For the text-containing cell, return its midpoint in [x, y] coordinate format. 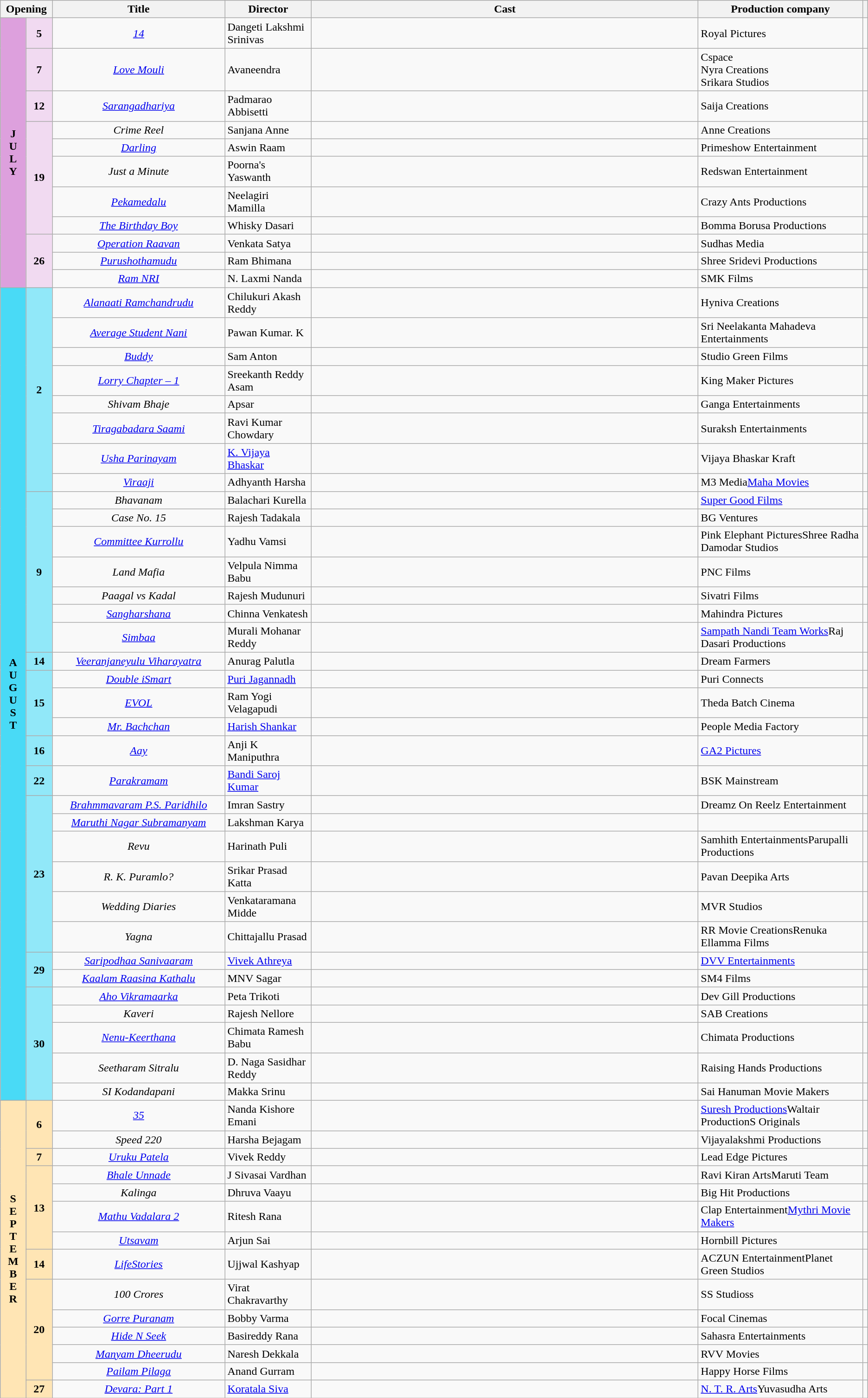
Studio Green Films [780, 357]
Production company [780, 9]
Srikar Prasad Katta [268, 877]
RR Movie CreationsRenuka Ellamma Films [780, 937]
Rajesh Mudunuri [268, 596]
16 [39, 750]
Crime Reel [139, 130]
JULY [13, 153]
Suraksh Entertainments [780, 429]
Director [268, 9]
Vijaya Bhaskar Kraft [780, 458]
Sahasra Entertainments [780, 1336]
Kaveri [139, 1013]
Bhale Unnade [139, 1175]
ACZUN EntertainmentPlanet Green Studios [780, 1264]
Kalinga [139, 1193]
Average Student Nani [139, 333]
Aswin Raam [268, 147]
R. K. Puramlo? [139, 877]
Harinath Puli [268, 846]
Pavan Deepika Arts [780, 877]
Nenu-Keerthana [139, 1037]
Samhith EntertainmentsParupalli Productions [780, 846]
Buddy [139, 357]
Pink Elephant PicturesShree Radha Damodar Studios [780, 542]
Crazy Ants Productions [780, 201]
Revu [139, 846]
30 [39, 1044]
Venkata Satya [268, 243]
Veeranjaneyulu Viharayatra [139, 661]
Shivam Bhaje [139, 404]
Saija Creations [780, 106]
AUGUST [13, 694]
Pailam Pilaga [139, 1371]
Virat Chakravarthy [268, 1294]
Ujjwal Kashyap [268, 1264]
Naresh Dekkala [268, 1353]
Ram Bhimana [268, 261]
Devara: Part 1 [139, 1389]
Yagna [139, 937]
BG Ventures [780, 518]
Seetharam Sitralu [139, 1068]
Ram Yogi Velagapudi [268, 703]
Whisky Dasari [268, 225]
Happy Horse Films [780, 1371]
King Maker Pictures [780, 380]
Chittajallu Prasad [268, 937]
26 [39, 261]
Dream Farmers [780, 661]
Puri Jagannadh [268, 679]
SI Kodandapani [139, 1092]
GA2 Pictures [780, 750]
15 [39, 702]
Double iSmart [139, 679]
MVR Studios [780, 906]
Royal Pictures [780, 33]
Sanjana Anne [268, 130]
Speed 220 [139, 1140]
Super Good Films [780, 500]
Puri Connects [780, 679]
Sreekanth Reddy Asam [268, 380]
SAB Creations [780, 1013]
Big Hit Productions [780, 1193]
K. Vijaya Bhaskar [268, 458]
Harish Shankar [268, 727]
Suresh ProductionsWaltair ProductionS Originals [780, 1116]
Adhyanth Harsha [268, 482]
SMK Films [780, 278]
Land Mafia [139, 571]
12 [39, 106]
Hyniva Creations [780, 302]
PNC Films [780, 571]
Just a Minute [139, 172]
Shree Sridevi Productions [780, 261]
J Sivasai Vardhan [268, 1175]
Ravi Kiran ArtsMaruti Team [780, 1175]
LifeStories [139, 1264]
Love Mouli [139, 70]
Clap EntertainmentMythri Movie Makers [780, 1216]
Case No. 15 [139, 518]
Yadhu Vamsi [268, 542]
Makka Srinu [268, 1092]
Pawan Kumar. K [268, 333]
Bobby Varma [268, 1318]
9 [39, 571]
Bomma Borusa Productions [780, 225]
Mathu Vadalara 2 [139, 1216]
Sri Neelakanta Mahadeva Entertainments [780, 333]
Rajesh Nellore [268, 1013]
M3 MediaMaha Movies [780, 482]
Lakshman Karya [268, 822]
Chimata Ramesh Babu [268, 1037]
Koratala Siva [268, 1389]
Vivek Reddy [268, 1157]
Kaalam Raasina Kathalu [139, 978]
Vivek Athreya [268, 961]
BSK Mainstream [780, 781]
Sivatri Films [780, 596]
Ritesh Rana [268, 1216]
N. Laxmi Nanda [268, 278]
Imran Sastry [268, 805]
22 [39, 781]
Neelagiri Mamilla [268, 201]
Rajesh Tadakala [268, 518]
Usha Parinayam [139, 458]
Ganga Entertainments [780, 404]
Sai Hanuman Movie Makers [780, 1092]
Viraaji [139, 482]
Redswan Entertainment [780, 172]
Chimata Productions [780, 1037]
SS Studioss [780, 1294]
Pekamedalu [139, 201]
6 [39, 1124]
Raising Hands Productions [780, 1068]
D. Naga Sasidhar Reddy [268, 1068]
Basireddy Rana [268, 1336]
MNV Sagar [268, 978]
Anurag Palutla [268, 661]
Ravi Kumar Chowdary [268, 429]
Anne Creations [780, 130]
Paagal vs Kadal [139, 596]
Dangeti Lakshmi Srinivas [268, 33]
Apsar [268, 404]
Mahindra Pictures [780, 613]
Anand Gurram [268, 1371]
Peta Trikoti [268, 996]
Lorry Chapter – 1 [139, 380]
Opening [26, 9]
Focal Cinemas [780, 1318]
5 [39, 33]
Sangharshana [139, 613]
Primeshow Entertainment [780, 147]
People Media Factory [780, 727]
Dreamz On Reelz Entertainment [780, 805]
Maruthi Nagar Subramanyam [139, 822]
Darling [139, 147]
The Birthday Boy [139, 225]
Mr. Bachchan [139, 727]
Chilukuri Akash Reddy [268, 302]
N. T. R. ArtsYuvasudha Arts [780, 1389]
Avaneendra [268, 70]
SM4 Films [780, 978]
Utsavam [139, 1240]
Anji K Maniputhra [268, 750]
Padmarao Abbisetti [268, 106]
Saripodhaa Sanivaaram [139, 961]
Sam Anton [268, 357]
Sarangadhariya [139, 106]
Brahmmavaram P.S. Paridhilo [139, 805]
Purushothamudu [139, 261]
Wedding Diaries [139, 906]
Tiragabadara Saami [139, 429]
Arjun Sai [268, 1240]
Title [139, 9]
Dhruva Vaayu [268, 1193]
Gorre Puranam [139, 1318]
Hide N Seek [139, 1336]
Operation Raavan [139, 243]
Bandi Saroj Kumar [268, 781]
Alanaati Ramchandrudu [139, 302]
Manyam Dheerudu [139, 1353]
Velpula Nimma Babu [268, 571]
Theda Batch Cinema [780, 703]
SEPTEMBER [13, 1250]
Chinna Venkatesh [268, 613]
Vijayalakshmi Productions [780, 1140]
Nanda Kishore Emani [268, 1116]
Bhavanam [139, 500]
Hornbill Pictures [780, 1240]
EVOL [139, 703]
RVV Movies [780, 1353]
Poorna's Yaswanth [268, 172]
Harsha Bejagam [268, 1140]
100 Crores [139, 1294]
Ram NRI [139, 278]
Parakramam [139, 781]
13 [39, 1208]
Aho Vikramaarka [139, 996]
29 [39, 969]
Aay [139, 750]
Venkataramana Midde [268, 906]
Sudhas Media [780, 243]
2 [39, 390]
Committee Kurrollu [139, 542]
23 [39, 874]
CspaceNyra CreationsSrikara Studios [780, 70]
19 [39, 178]
Cast [505, 9]
35 [139, 1116]
27 [39, 1389]
Lead Edge Pictures [780, 1157]
20 [39, 1329]
DVV Entertainments [780, 961]
Simbaa [139, 637]
Uruku Patela [139, 1157]
Dev Gill Productions [780, 996]
Sampath Nandi Team WorksRaj Dasari Productions [780, 637]
Balachari Kurella [268, 500]
Murali Mohanar Reddy [268, 637]
